Capture the cell that displays the provided text and extract its [X, Y] central coordinate. 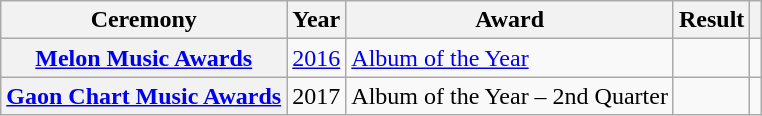
Award [510, 20]
Ceremony [144, 20]
Album of the Year [510, 58]
Gaon Chart Music Awards [144, 96]
Result [711, 20]
2016 [316, 58]
Melon Music Awards [144, 58]
Album of the Year – 2nd Quarter [510, 96]
Year [316, 20]
2017 [316, 96]
